Locate the cell with the specified text and output its (X, Y) center coordinate. 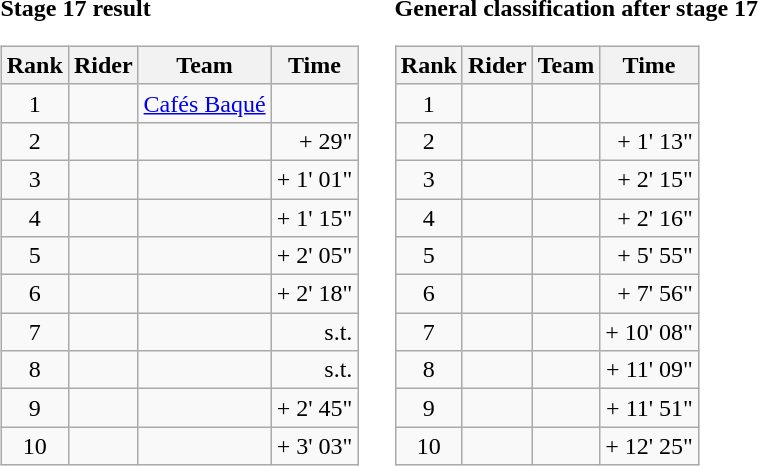
+ 1' 01" (314, 179)
+ 1' 15" (314, 217)
+ 2' 05" (314, 256)
+ 2' 16" (650, 217)
+ 5' 55" (650, 256)
+ 3' 03" (314, 446)
+ 12' 25" (650, 446)
+ 11' 09" (650, 370)
+ 1' 13" (650, 141)
+ 7' 56" (650, 294)
+ 2' 45" (314, 408)
+ 11' 51" (650, 408)
+ 29" (314, 141)
+ 2' 18" (314, 294)
+ 10' 08" (650, 332)
Cafés Baqué (204, 103)
+ 2' 15" (650, 179)
